Determine the [x, y] coordinate at the center of the cell enclosing the given text.  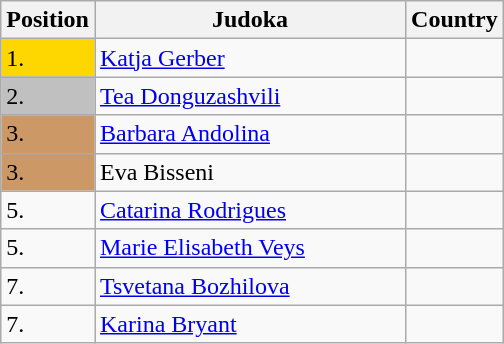
Tsvetana Bozhilova [250, 286]
2. [48, 96]
Barbara Andolina [250, 134]
Katja Gerber [250, 58]
Karina Bryant [250, 324]
Judoka [250, 20]
Marie Elisabeth Veys [250, 248]
Catarina Rodrigues [250, 210]
Country [455, 20]
Eva Bisseni [250, 172]
1. [48, 58]
Position [48, 20]
Tea Donguzashvili [250, 96]
